Pinpoint the cell where the given text exists, returning its (x, y) midpoint coordinate. 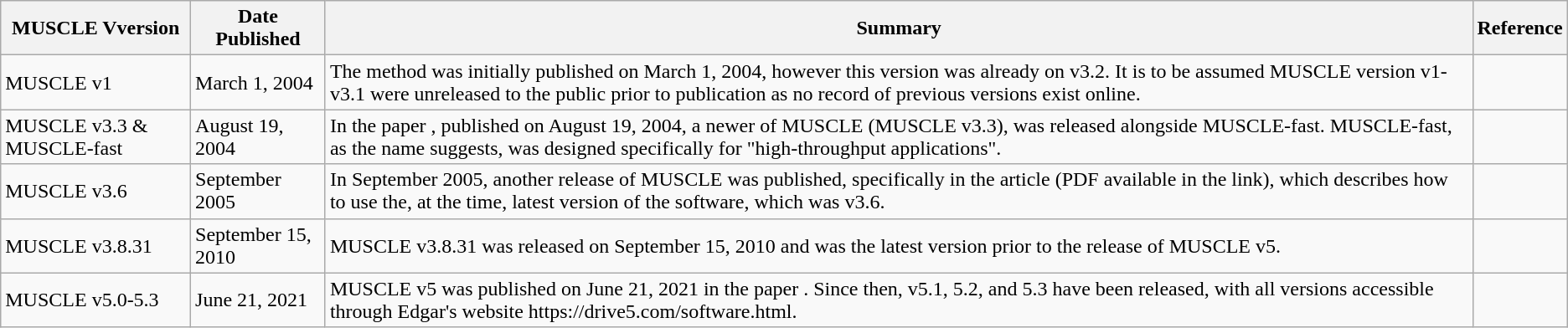
August 19, 2004 (258, 137)
March 1, 2004 (258, 82)
Date Published (258, 28)
Reference (1519, 28)
MUSCLE v3.3 & MUSCLE-fast (95, 137)
June 21, 2021 (258, 300)
MUSCLE v3.8.31 (95, 246)
MUSCLE Vversion (95, 28)
September 2005 (258, 191)
September 15, 2010 (258, 246)
Summary (899, 28)
MUSCLE v3.6 (95, 191)
MUSCLE v3.8.31 was released on September 15, 2010 and was the latest version prior to the release of MUSCLE v5. (899, 246)
MUSCLE v5.0-5.3 (95, 300)
MUSCLE v1 (95, 82)
